Return (x, y) of the center of cell containing provided text 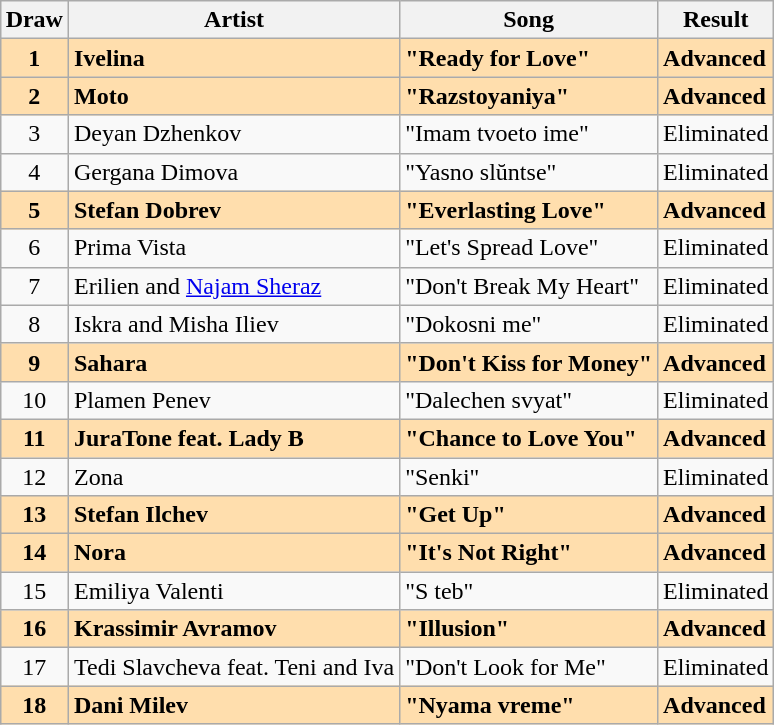
JuraTone feat. Lady B (234, 438)
"Dokosni me" (529, 324)
Result (716, 20)
"Nyama vreme" (529, 705)
Erilien and Najam Sheraz (234, 286)
Iskra and Misha Iliev (234, 324)
5 (34, 210)
"Chance to Love You" (529, 438)
6 (34, 248)
Tedi Slavcheva feat. Teni and Iva (234, 667)
7 (34, 286)
"Get Up" (529, 515)
18 (34, 705)
17 (34, 667)
16 (34, 629)
"S teb" (529, 591)
9 (34, 362)
Sahara (234, 362)
12 (34, 477)
Plamen Penev (234, 400)
11 (34, 438)
4 (34, 172)
Prima Vista (234, 248)
Ivelina (234, 58)
Krassimir Avramov (234, 629)
Gergana Dimova (234, 172)
"Don't Kiss for Money" (529, 362)
Artist (234, 20)
Stefan Dobrev (234, 210)
"Let's Spread Love" (529, 248)
15 (34, 591)
1 (34, 58)
"It's Not Right" (529, 553)
"Imam tvoeto ime" (529, 134)
"Don't Look for Me" (529, 667)
Moto (234, 96)
3 (34, 134)
Draw (34, 20)
8 (34, 324)
"Ready for Love" (529, 58)
"Senki" (529, 477)
14 (34, 553)
"Yasno slŭntse" (529, 172)
"Razstoyaniya" (529, 96)
"Illusion" (529, 629)
Dani Milev (234, 705)
Song (529, 20)
Deyan Dzhenkov (234, 134)
10 (34, 400)
2 (34, 96)
"Don't Break My Heart" (529, 286)
Nora (234, 553)
"Everlasting Love" (529, 210)
13 (34, 515)
Emiliya Valenti (234, 591)
"Dalechen svyat" (529, 400)
Stefan Ilchev (234, 515)
Zona (234, 477)
